Detect which cell encompasses the target text, then output its (x, y) center coordinate. 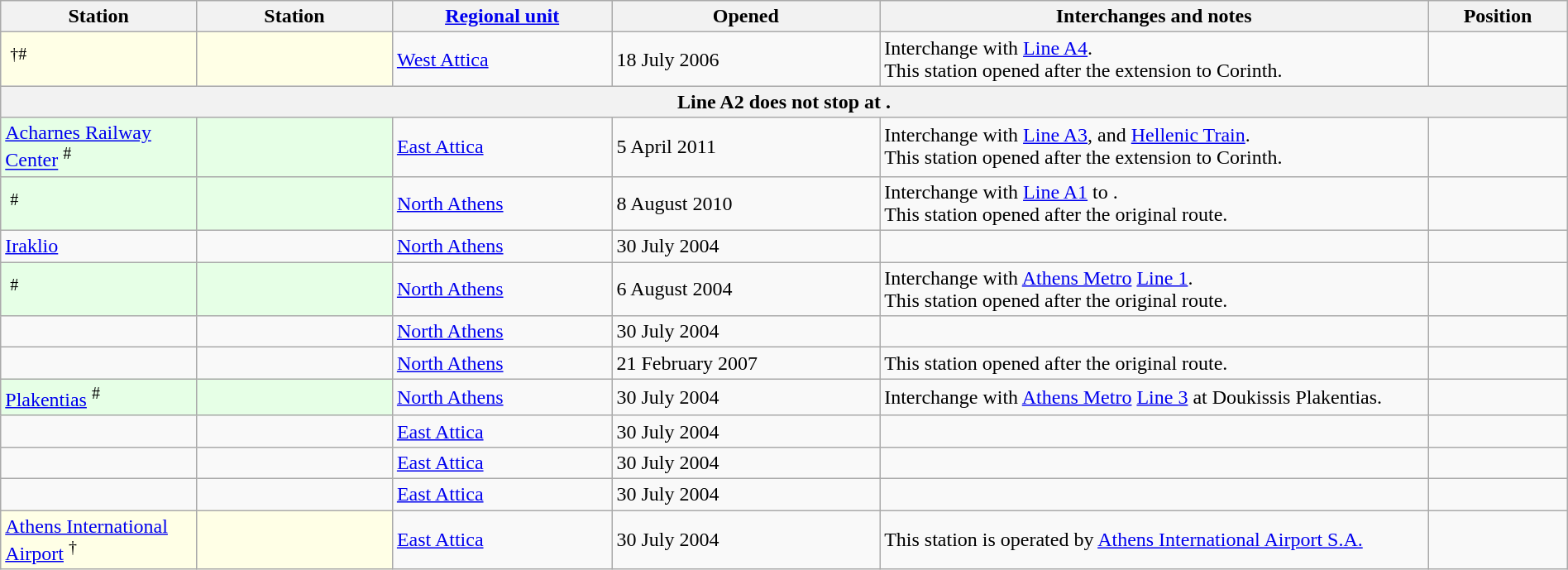
Regional unit (502, 17)
8 August 2010 (746, 204)
Iraklio (99, 247)
Interchange with Line A1 to .This station opened after the original route. (1154, 204)
Position (1499, 17)
Interchange with Athens Metro Line 3 at Doukissis Plakentias. (1154, 397)
Line A2 does not stop at . (784, 102)
Interchange with Line A3, and Hellenic Train.This station opened after the extension to Corinth. (1154, 147)
6 August 2004 (746, 290)
Interchange with Line A4.This station opened after the extension to Corinth. (1154, 60)
Athens International Airport † (99, 540)
This station opened after the original route. (1154, 363)
Interchanges and notes (1154, 17)
5 April 2011 (746, 147)
18 July 2006 (746, 60)
West Attica (502, 60)
21 February 2007 (746, 363)
†# (99, 60)
Acharnes Railway Center # (99, 147)
Opened (746, 17)
This station is operated by Athens International Airport S.A. (1154, 540)
Plakentias # (99, 397)
Interchange with Athens Metro Line 1.This station opened after the original route. (1154, 290)
